For the text-containing cell, return its midpoint in [x, y] coordinate format. 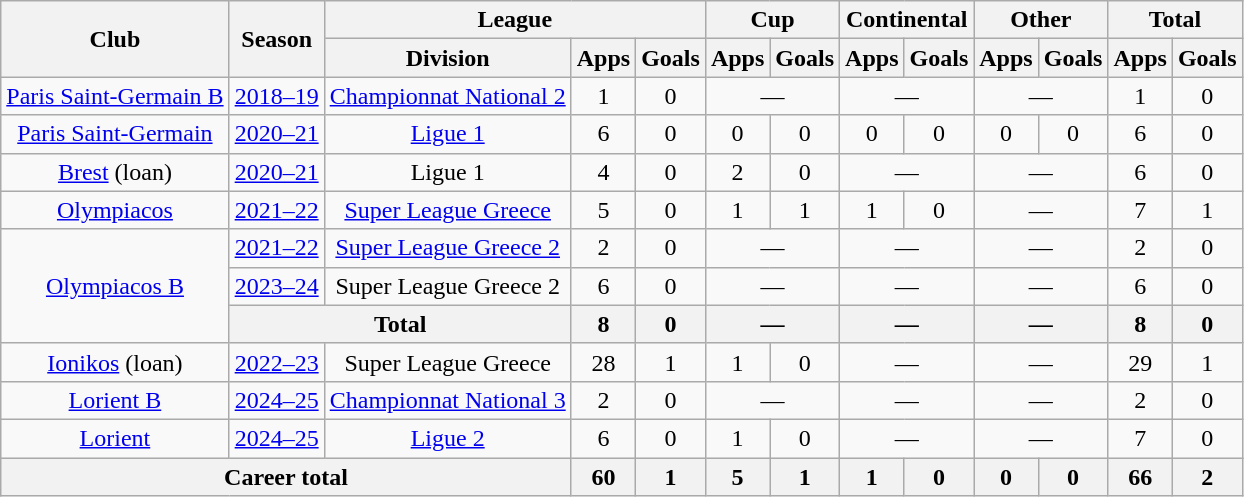
60 [603, 477]
Brest (loan) [115, 172]
Lorient [115, 438]
Championnat National 2 [448, 96]
Division [448, 58]
66 [1140, 477]
2023–24 [276, 286]
29 [1140, 362]
Cup [772, 20]
Olympiacos B [115, 286]
Club [115, 39]
Ligue 2 [448, 438]
Lorient B [115, 400]
4 [603, 172]
Other [1041, 20]
Ionikos (loan) [115, 362]
Continental [907, 20]
Championnat National 3 [448, 400]
Career total [286, 477]
2018–19 [276, 96]
28 [603, 362]
Paris Saint-Germain B [115, 96]
Paris Saint-Germain [115, 134]
2022–23 [276, 362]
League [514, 20]
Season [276, 39]
Olympiacos [115, 210]
